Scan for the cell matching the given text and deliver its [X, Y] coordinate at center. 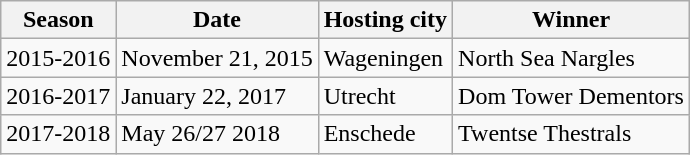
Dom Tower Dementors [572, 96]
Utrecht [385, 96]
January 22, 2017 [217, 96]
2016-2017 [58, 96]
Enschede [385, 134]
Twentse Thestrals [572, 134]
November 21, 2015 [217, 58]
2015-2016 [58, 58]
North Sea Nargles [572, 58]
Wageningen [385, 58]
Winner [572, 20]
Date [217, 20]
May 26/27 2018 [217, 134]
2017-2018 [58, 134]
Season [58, 20]
Hosting city [385, 20]
